Determine the [X, Y] coordinate at the center of the cell enclosing the given text.  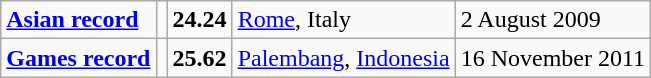
2 August 2009 [552, 20]
Games record [78, 58]
Rome, Italy [344, 20]
24.24 [200, 20]
16 November 2011 [552, 58]
25.62 [200, 58]
Asian record [78, 20]
Palembang, Indonesia [344, 58]
